Locate the cell with the specified text and output its [x, y] center coordinate. 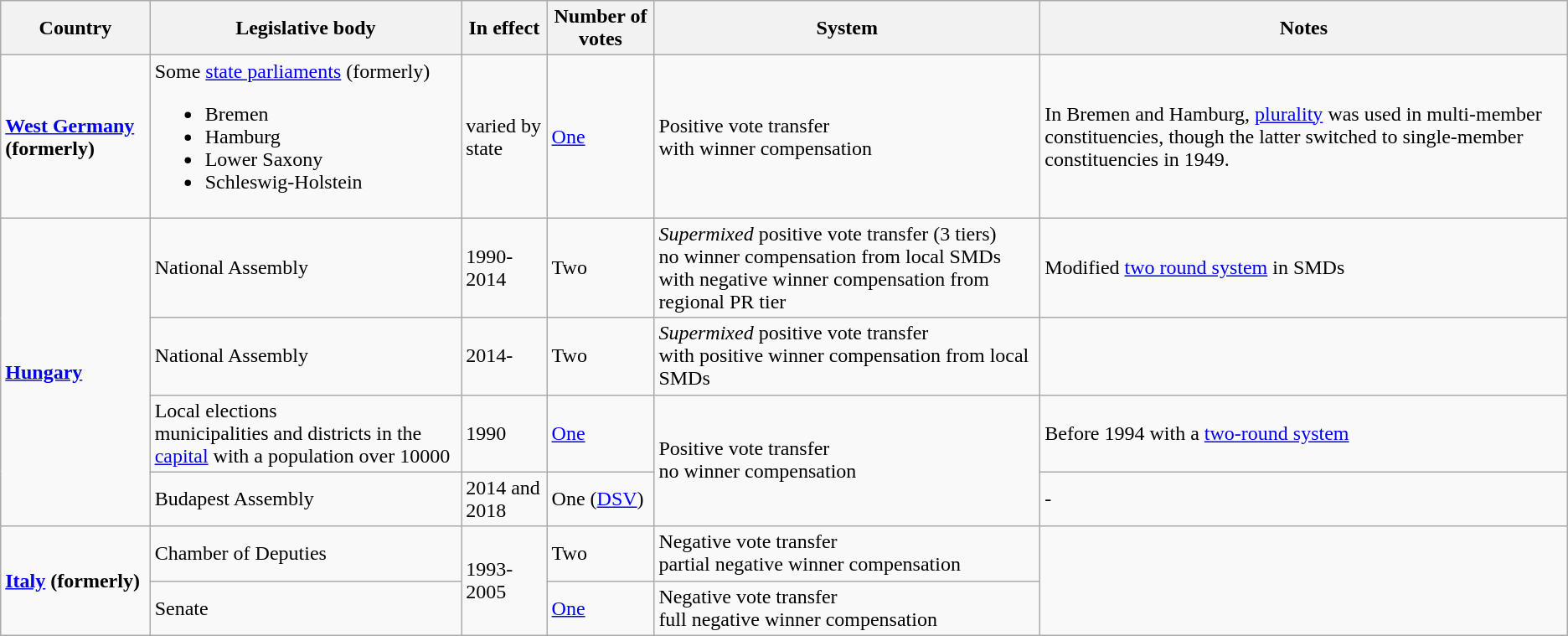
Supermixed positive vote transferwith positive winner compensation from local SMDs [848, 356]
In Bremen and Hamburg, plurality was used in multi-member constituencies, though the latter switched to single-member constituencies in 1949. [1304, 137]
Italy (formerly) [75, 581]
Number of votes [601, 28]
In effect [504, 28]
Local electionsmunicipalities and districts in the capital with a population over 10000 [306, 433]
1993-2005 [504, 581]
2014 and 2018 [504, 499]
Supermixed positive vote transfer (3 tiers)no winner compensation from local SMDs with negative winner compensation from regional PR tier [848, 268]
Positive vote transferno winner compensation [848, 461]
1990 [504, 433]
- [1304, 499]
Notes [1304, 28]
varied by state [504, 137]
One (DSV) [601, 499]
System [848, 28]
1990-2014 [504, 268]
Chamber of Deputies [306, 553]
Some state parliaments (formerly)BremenHamburgLower SaxonySchleswig-Holstein [306, 137]
Positive vote transferwith winner compensation [848, 137]
Country [75, 28]
Negative vote transferfull negative winner compensation [848, 608]
Negative vote transferpartial negative winner compensation [848, 553]
Modified two round system in SMDs [1304, 268]
2014- [504, 356]
Legislative body [306, 28]
Budapest Assembly [306, 499]
Senate [306, 608]
West Germany (formerly) [75, 137]
Hungary [75, 372]
Before 1994 with a two-round system [1304, 433]
